Extract the [X, Y] coordinate from the center of the cell holding the provided text.  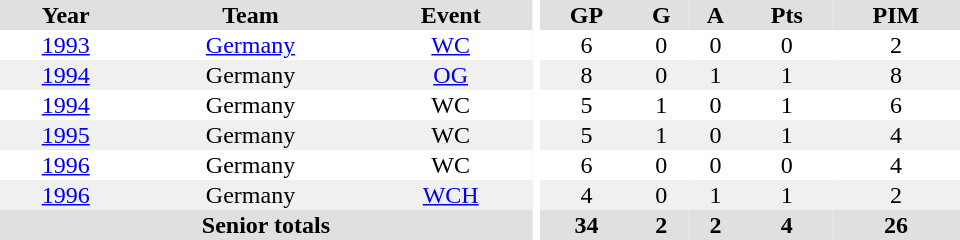
Team [250, 15]
1993 [66, 45]
Year [66, 15]
1995 [66, 135]
GP [587, 15]
WCH [450, 195]
G [661, 15]
26 [896, 225]
Pts [787, 15]
34 [587, 225]
OG [450, 75]
A [715, 15]
Senior totals [266, 225]
PIM [896, 15]
Event [450, 15]
